Find where the given text appears and provide that cell's center as (x, y) coordinate. 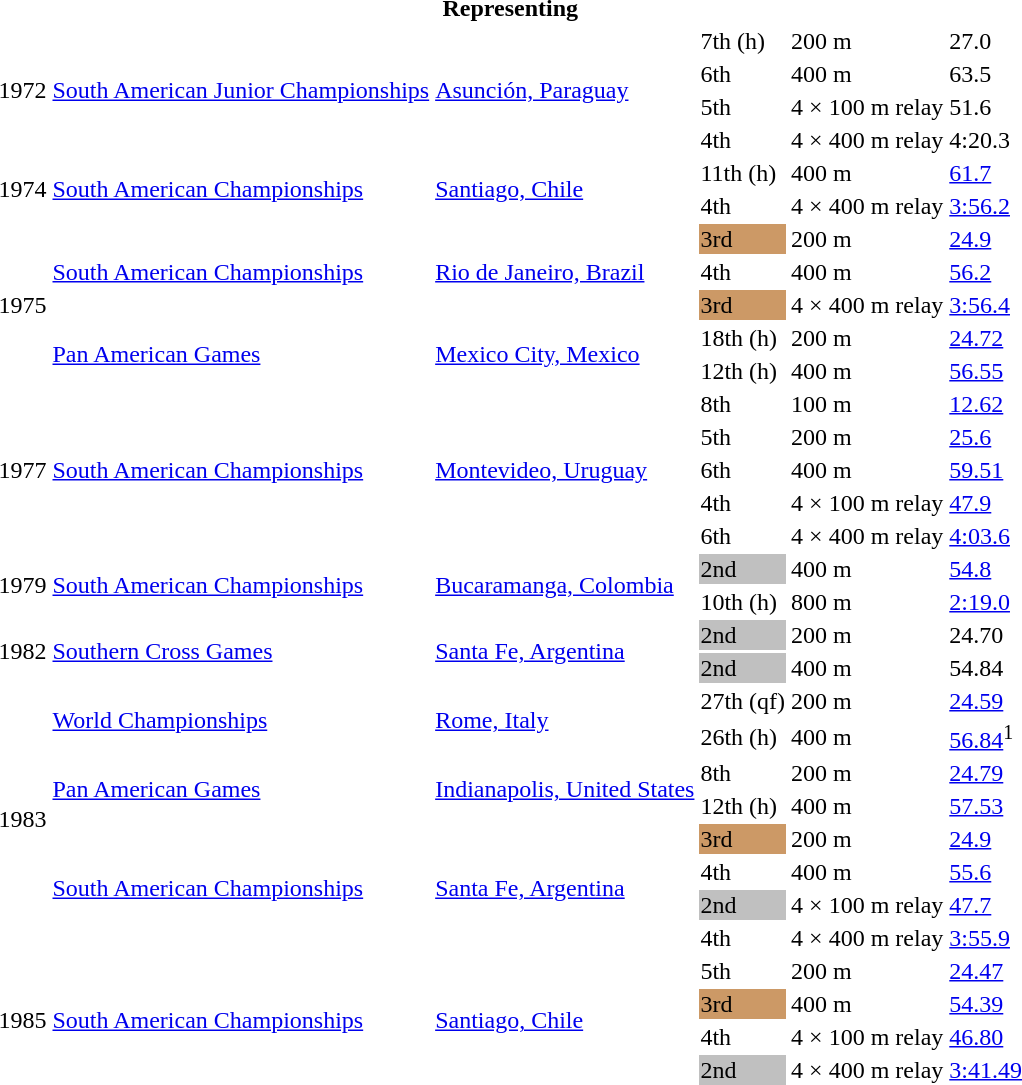
South American Junior Championships (241, 90)
11th (h) (743, 173)
Montevideo, Uruguay (565, 470)
Southern Cross Games (241, 652)
Bucaramanga, Colombia (565, 586)
18th (h) (743, 338)
Indianapolis, United States (565, 790)
27th (qf) (743, 701)
Rio de Janeiro, Brazil (565, 272)
10th (h) (743, 602)
7th (h) (743, 41)
Asunción, Paraguay (565, 90)
100 m (868, 404)
Rome, Italy (565, 720)
World Championships (241, 720)
Mexico City, Mexico (565, 354)
800 m (868, 602)
26th (h) (743, 737)
